Identify which cell holds the provided text, then report its (x, y) central coordinate. 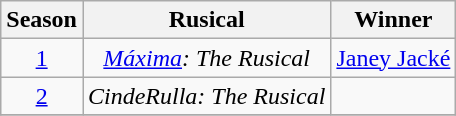
2 (42, 96)
Season (42, 20)
Rusical (206, 20)
Winner (394, 20)
Janey Jacké (394, 58)
1 (42, 58)
CindeRulla: The Rusical (206, 96)
Máxima: The Rusical (206, 58)
